Output the (x, y) coordinate of the center of the cell containing the given text.  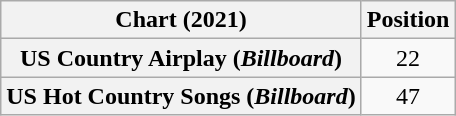
US Hot Country Songs (Billboard) (181, 96)
Chart (2021) (181, 20)
22 (408, 58)
47 (408, 96)
Position (408, 20)
US Country Airplay (Billboard) (181, 58)
